Determine the [x, y] coordinate at the center of the cell enclosing the given text.  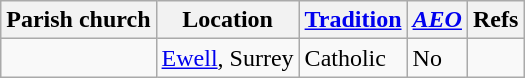
Tradition [353, 20]
Parish church [78, 20]
No [437, 58]
Location [228, 20]
AEO [437, 20]
Ewell, Surrey [228, 58]
Catholic [353, 58]
Refs [495, 20]
